Locate the cell with the specified text and output its (X, Y) center coordinate. 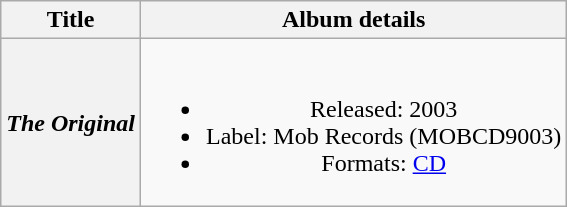
Released: 2003Label: Mob Records (MOBCD9003)Formats: CD (354, 122)
Title (71, 20)
The Original (71, 122)
Album details (354, 20)
